Return (X, Y) of the center of cell containing provided text 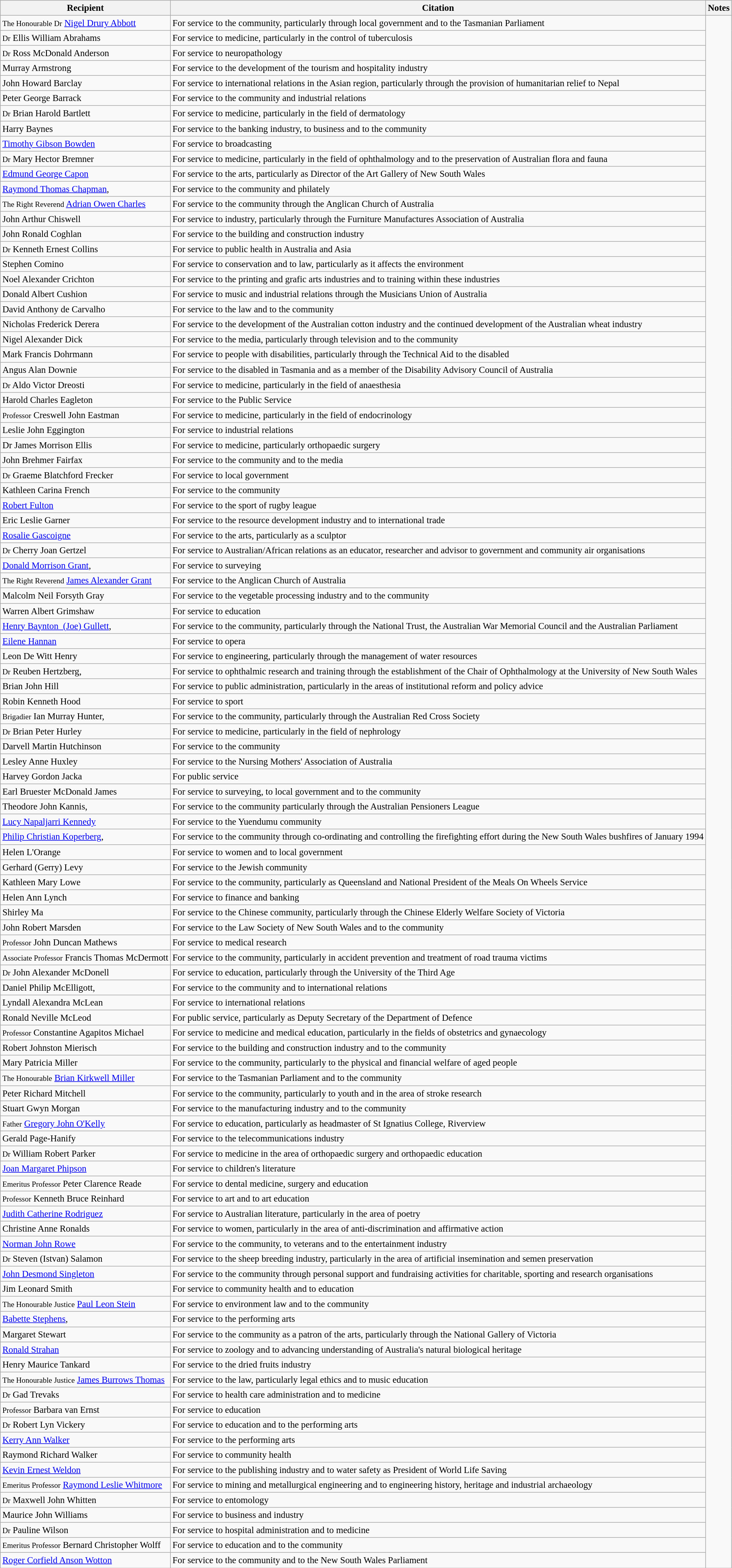
For service to the vegetable processing industry and to the community (438, 596)
Dr Reuben Hertzberg, (85, 671)
Helen Ann Lynch (85, 897)
Earl Bruester McDonald James (85, 792)
For service to the publishing industry and to water safety as President of World Life Saving (438, 1470)
Dr Robert Lyn Vickery (85, 1425)
For service to the community and to the New South Wales Parliament (438, 1560)
Professor Barbara van Ernst (85, 1410)
Gerhard (Gerry) Levy (85, 867)
For service to the community through personal support and fundraising activities for charitable, sporting and research organisations (438, 1274)
Nigel Alexander Dick (85, 340)
For service to the Law Society of New South Wales and to the community (438, 927)
Maurice John Williams (85, 1515)
For service to the Chinese community, particularly through the Chinese Elderly Welfare Society of Victoria (438, 912)
Notes (718, 8)
Nicholas Frederick Derera (85, 324)
Dr Ross McDonald Anderson (85, 53)
For service to the resource development industry and to international trade (438, 520)
For service to business and industry (438, 1515)
For service to the law, particularly legal ethics and to music education (438, 1380)
Professor John Duncan Mathews (85, 943)
For service to art and to art education (438, 1199)
For service to medicine, particularly in the field of dermatology (438, 113)
For service to Australian/African relations as an educator, researcher and advisor to government and community air organisations (438, 550)
For service to education and to the community (438, 1546)
Robert Fulton (85, 506)
For service to the development of the Australian cotton industry and the continued development of the Australian wheat industry (438, 324)
Darvell Martin Hutchinson (85, 747)
Peter George Barrack (85, 98)
For service to medicine, particularly in the field of anaesthesia (438, 385)
Daniel Philip McElligott, (85, 988)
For service to the disabled in Tasmania and as a member of the Disability Advisory Council of Australia (438, 370)
Henry Maurice Tankard (85, 1364)
The Honourable Justice Paul Leon Stein (85, 1304)
John Arthur Chiswell (85, 219)
Stuart Gwyn Morgan (85, 1108)
Dr Graeme Blatchford Frecker (85, 475)
Raymond Richard Walker (85, 1455)
Theodore John Kannis, (85, 807)
Noel Alexander Crichton (85, 279)
The Honourable Justice James Burrows Thomas (85, 1380)
Emeritus Professor Bernard Christopher Wolff (85, 1546)
Dr Cherry Joan Gertzel (85, 550)
For service to the community particularly through the Australian Pensioners League (438, 807)
For service to the community and to the media (438, 460)
Harry Baynes (85, 129)
For service to the community, to veterans and to the entertainment industry (438, 1244)
For service to the community, particularly as Queensland and National President of the Meals On Wheels Service (438, 882)
For service to industrial relations (438, 430)
For service to education, particularly as headmaster of St Ignatius College, Riverview (438, 1123)
For service to the manufacturing industry and to the community (438, 1108)
For service to the arts, particularly as a sculptor (438, 536)
For service to finance and banking (438, 897)
John Robert Marsden (85, 927)
Dr Mary Hector Bremner (85, 159)
For service to medicine in the area of orthopaedic surgery and orthopaedic education (438, 1153)
David Anthony de Carvalho (85, 310)
For service to the community, particularly through local government and to the Tasmanian Parliament (438, 23)
For service to the community through co-ordinating and controlling the firefighting effort during the New South Wales bushfires of January 1994 (438, 837)
For service to environment law and to the community (438, 1304)
Dr Steven (Istvan) Salamon (85, 1259)
Raymond Thomas Chapman, (85, 189)
Kerry Ann Walker (85, 1440)
Margaret Stewart (85, 1334)
For service to the Nursing Mothers' Association of Australia (438, 762)
For service to the community, particularly to the physical and financial welfare of aged people (438, 1063)
Robin Kenneth Hood (85, 701)
For service to hospital administration and to medicine (438, 1530)
For service to Australian literature, particularly in the area of poetry (438, 1214)
Professor Constantine Agapitos Michael (85, 1033)
John Howard Barclay (85, 83)
Recipient (85, 8)
For service to medical research (438, 943)
Eilene Hannan (85, 641)
Roger Corfield Anson Wotton (85, 1560)
For service to education, particularly through the University of the Third Age (438, 973)
Robert Johnston Mierisch (85, 1048)
For service to surveying, to local government and to the community (438, 792)
The Honourable Brian Kirkwell Miller (85, 1078)
For service to the community and industrial relations (438, 98)
Kathleen Mary Lowe (85, 882)
Dr William Robert Parker (85, 1153)
For service to the building and construction industry and to the community (438, 1048)
For service to children's literature (438, 1169)
Dr Kenneth Ernest Collins (85, 249)
Christine Anne Ronalds (85, 1229)
Dr Pauline Wilson (85, 1530)
John Desmond Singleton (85, 1274)
For service to entomology (438, 1500)
Murray Armstrong (85, 68)
For service to international relations in the Asian region, particularly through the provision of humanitarian relief to Nepal (438, 83)
Philip Christian Koperberg, (85, 837)
Warren Albert Grimshaw (85, 611)
For service to ophthalmic research and training through the establishment of the Chair of Ophthalmology at the University of New South Wales (438, 671)
For service to the community, particularly through the Australian Red Cross Society (438, 716)
The Right Reverend James Alexander Grant (85, 581)
For service to the sport of rugby league (438, 506)
For service to medicine, particularly in the field of endocrinology (438, 415)
Jim Leonard Smith (85, 1289)
For service to medicine, particularly in the field of ophthalmology and to the preservation of Australian flora and fauna (438, 159)
For service to the Jewish community (438, 867)
Babette Stephens, (85, 1319)
For service to the law and to the community (438, 310)
For service to community health (438, 1455)
Lesley Anne Huxley (85, 762)
Donald Albert Cushion (85, 294)
For service to women and to local government (438, 852)
For service to medicine and medical education, particularly in the fields of obstetrics and gynaecology (438, 1033)
Dr Gad Trevaks (85, 1395)
Kathleen Carina French (85, 490)
For service to medicine, particularly in the field of nephrology (438, 731)
For service to opera (438, 641)
For service to local government (438, 475)
For service to the community, particularly through the National Trust, the Australian War Memorial Council and the Australian Parliament (438, 626)
Shirley Ma (85, 912)
For service to zoology and to advancing understanding of Australia's natural biological heritage (438, 1349)
Dr John Alexander McDonell (85, 973)
For service to the Public Service (438, 400)
Judith Catherine Rodriguez (85, 1214)
For service to the community, particularly in accident prevention and treatment of road trauma victims (438, 957)
For service to the development of the tourism and hospitality industry (438, 68)
Gerald Page-Hanify (85, 1138)
For service to the building and construction industry (438, 234)
Associate Professor Francis Thomas McDermott (85, 957)
For service to the community and to international relations (438, 988)
Norman John Rowe (85, 1244)
For service to neuropathology (438, 53)
For service to sport (438, 701)
For service to medicine, particularly in the control of tuberculosis (438, 38)
Father Gregory John O'Kelly (85, 1123)
Citation (438, 8)
For service to public health in Australia and Asia (438, 249)
Lyndall Alexandra McLean (85, 1003)
Donald Morrison Grant, (85, 566)
Dr Ellis William Abrahams (85, 38)
Professor Creswell John Eastman (85, 415)
For service to education and to the performing arts (438, 1425)
For service to public administration, particularly in the areas of institutional reform and policy advice (438, 686)
For service to industry, particularly through the Furniture Manufactures Association of Australia (438, 219)
Angus Alan Downie (85, 370)
For service to the community through the Anglican Church of Australia (438, 204)
For service to broadcasting (438, 144)
For service to music and industrial relations through the Musicians Union of Australia (438, 294)
Ronald Neville McLeod (85, 1018)
For service to the sheep breeding industry, particularly in the area of artificial insemination and semen preservation (438, 1259)
The Right Reverend Adrian Owen Charles (85, 204)
For service to conservation and to law, particularly as it affects the environment (438, 264)
For service to the Anglican Church of Australia (438, 581)
For service to the media, particularly through television and to the community (438, 340)
Dr Maxwell John Whitten (85, 1500)
Malcolm Neil Forsyth Gray (85, 596)
Harvey Gordon Jacka (85, 777)
Harold Charles Eagleton (85, 400)
Timothy Gibson Bowden (85, 144)
Dr Brian Harold Bartlett (85, 113)
Brian John Hill (85, 686)
For service to the community and philately (438, 189)
The Honourable Dr Nigel Drury Abbott (85, 23)
Emeritus Professor Raymond Leslie Whitmore (85, 1485)
For service to the banking industry, to business and to the community (438, 129)
For public service (438, 777)
For service to mining and metallurgical engineering and to engineering history, heritage and industrial archaeology (438, 1485)
For service to international relations (438, 1003)
John Brehmer Fairfax (85, 460)
For service to engineering, particularly through the management of water resources (438, 656)
For public service, particularly as Deputy Secretary of the Department of Defence (438, 1018)
For service to community health and to education (438, 1289)
Emeritus Professor Peter Clarence Reade (85, 1184)
Mark Francis Dohrmann (85, 355)
Dr Aldo Victor Dreosti (85, 385)
For service to the telecommunications industry (438, 1138)
For service to surveying (438, 566)
Ronald Strahan (85, 1349)
Dr Brian Peter Hurley (85, 731)
Rosalie Gascoigne (85, 536)
For service to health care administration and to medicine (438, 1395)
Lucy Napaljarri Kennedy (85, 822)
Eric Leslie Garner (85, 520)
For service to the printing and grafic arts industries and to training within these industries (438, 279)
Stephen Comino (85, 264)
For service to the Yuendumu community (438, 822)
For service to medicine, particularly orthopaedic surgery (438, 445)
John Ronald Coghlan (85, 234)
Mary Patricia Miller (85, 1063)
Edmund George Capon (85, 174)
For service to the Tasmanian Parliament and to the community (438, 1078)
Leon De Witt Henry (85, 656)
Kevin Ernest Weldon (85, 1470)
For service to dental medicine, surgery and education (438, 1184)
For service to the arts, particularly as Director of the Art Gallery of New South Wales (438, 174)
Helen L'Orange (85, 852)
Leslie John Eggington (85, 430)
For service to people with disabilities, particularly through the Technical Aid to the disabled (438, 355)
For service to the dried fruits industry (438, 1364)
For service to the community as a patron of the arts, particularly through the National Gallery of Victoria (438, 1334)
Professor Kenneth Bruce Reinhard (85, 1199)
For service to women, particularly in the area of anti-discrimination and affirmative action (438, 1229)
For service to the community, particularly to youth and in the area of stroke research (438, 1093)
Brigadier Ian Murray Hunter, (85, 716)
Henry Baynton (Joe) Gullett, (85, 626)
Peter Richard Mitchell (85, 1093)
Joan Margaret Phipson (85, 1169)
Dr James Morrison Ellis (85, 445)
